Find where the given text appears and provide that cell's center as [X, Y] coordinate. 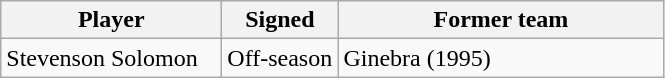
Former team [501, 20]
Player [112, 20]
Ginebra (1995) [501, 58]
Signed [280, 20]
Off-season [280, 58]
Stevenson Solomon [112, 58]
